Return the (x, y) coordinate for the center point of the cell that contains the specified text.  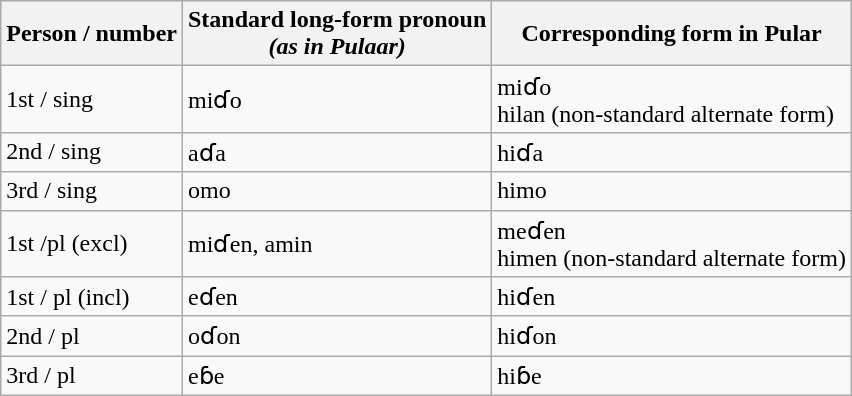
miɗohilan (non-standard alternate form) (672, 100)
1st / pl (incl) (92, 297)
miɗo (336, 100)
2nd / sing (92, 152)
1st /pl (excl) (92, 244)
eɓe (336, 376)
Corresponding form in Pular (672, 34)
miɗen, amin (336, 244)
Person / number (92, 34)
hiɗa (672, 152)
eɗen (336, 297)
3rd / pl (92, 376)
himo (672, 191)
hiɓe (672, 376)
meɗenhimen (non-standard alternate form) (672, 244)
Standard long-form pronoun(as in Pulaar) (336, 34)
3rd / sing (92, 191)
oɗon (336, 336)
hiɗen (672, 297)
aɗa (336, 152)
omo (336, 191)
1st / sing (92, 100)
2nd / pl (92, 336)
hiɗon (672, 336)
